Find where the given text appears and provide that cell's center as [X, Y] coordinate. 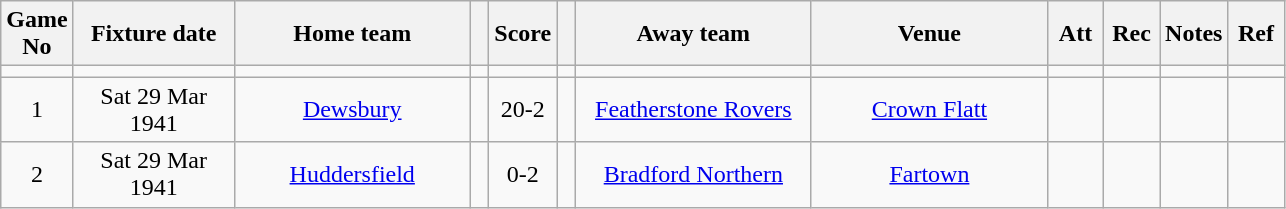
Away team [693, 34]
0-2 [523, 174]
Fartown [929, 174]
1 [37, 110]
Dewsbury [352, 110]
Rec [1132, 34]
Crown Flatt [929, 110]
Game No [37, 34]
2 [37, 174]
Venue [929, 34]
Home team [352, 34]
Notes [1194, 34]
Ref [1256, 34]
20-2 [523, 110]
Att [1075, 34]
Huddersfield [352, 174]
Bradford Northern [693, 174]
Fixture date [154, 34]
Featherstone Rovers [693, 110]
Score [523, 34]
